Search for the cell housing the specified text and yield its [X, Y] center coordinate. 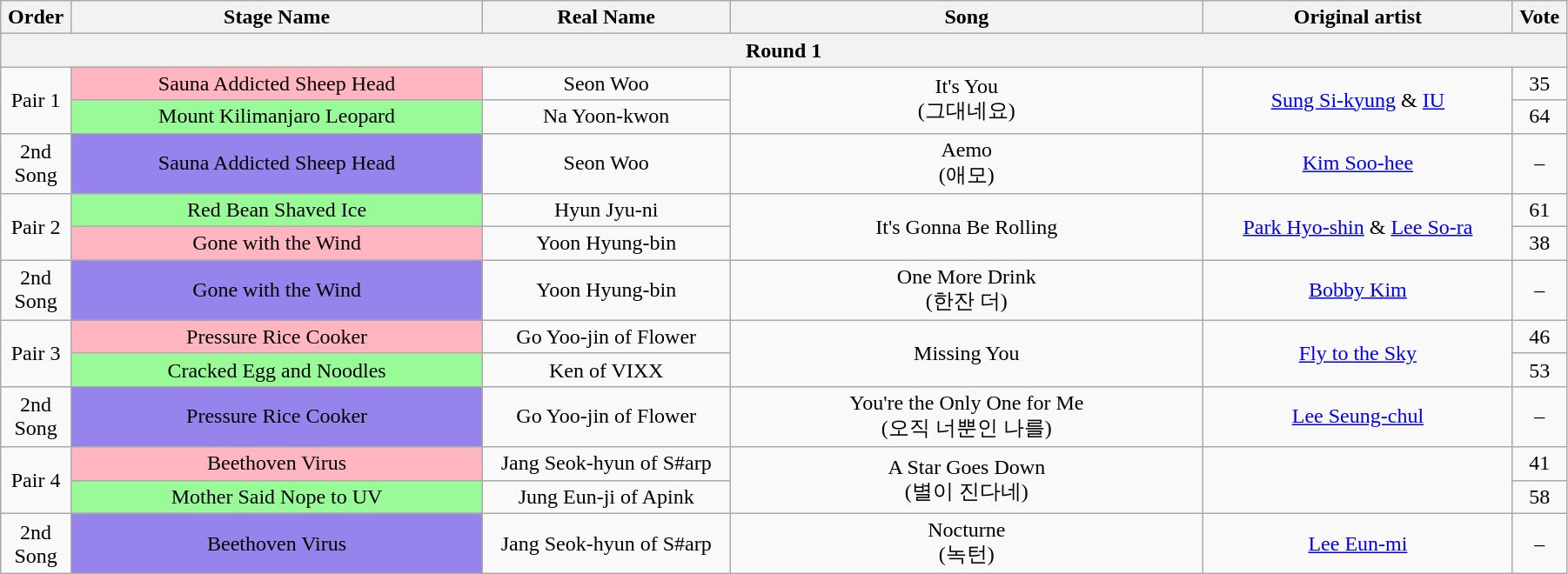
Stage Name [277, 17]
Original artist [1357, 17]
Order [37, 17]
53 [1540, 370]
Cracked Egg and Noodles [277, 370]
Lee Seung-chul [1357, 417]
38 [1540, 244]
Aemo(애모) [967, 164]
Park Hyo-shin & Lee So-ra [1357, 227]
Kim Soo-hee [1357, 164]
Bobby Kim [1357, 290]
Pair 1 [37, 100]
Song [967, 17]
Red Bean Shaved Ice [277, 210]
Ken of VIXX [606, 370]
It's You(그대네요) [967, 100]
You're the Only One for Me(오직 너뿐인 나를) [967, 417]
35 [1540, 83]
Sung Si-kyung & IU [1357, 100]
Pair 3 [37, 353]
One More Drink(한잔 더) [967, 290]
Mother Said Nope to UV [277, 497]
Vote [1540, 17]
Missing You [967, 353]
Real Name [606, 17]
Pair 4 [37, 480]
A Star Goes Down(별이 진다네) [967, 480]
Nocturne(녹턴) [967, 544]
Jung Eun-ji of Apink [606, 497]
Pair 2 [37, 227]
Mount Kilimanjaro Leopard [277, 117]
Hyun Jyu-ni [606, 210]
Fly to the Sky [1357, 353]
41 [1540, 464]
Round 1 [784, 50]
58 [1540, 497]
64 [1540, 117]
Lee Eun-mi [1357, 544]
It's Gonna Be Rolling [967, 227]
61 [1540, 210]
Na Yoon-kwon [606, 117]
46 [1540, 337]
